Capture the cell that displays the provided text and extract its [X, Y] central coordinate. 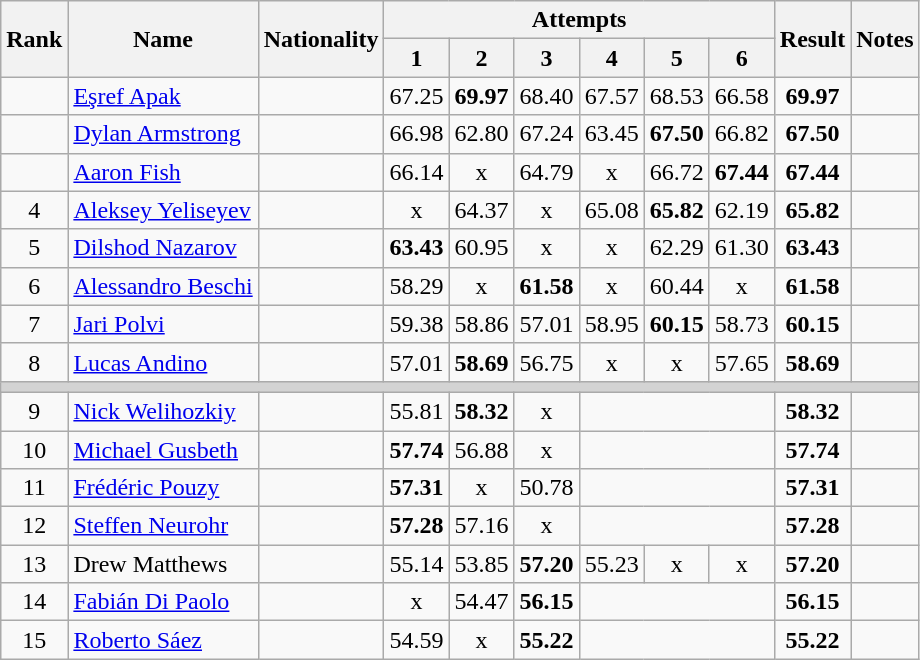
Frédéric Pouzy [163, 488]
Name [163, 39]
62.19 [742, 210]
Aleksey Yeliseyev [163, 210]
62.29 [676, 248]
Result [812, 39]
7 [34, 324]
1 [416, 58]
62.80 [482, 134]
61.30 [742, 248]
66.58 [742, 96]
57.16 [482, 526]
64.37 [482, 210]
66.72 [676, 172]
66.82 [742, 134]
12 [34, 526]
Steffen Neurohr [163, 526]
57.65 [742, 362]
Nationality [321, 39]
Alessandro Beschi [163, 286]
65.08 [612, 210]
11 [34, 488]
64.79 [546, 172]
54.47 [482, 602]
Lucas Andino [163, 362]
8 [34, 362]
3 [546, 58]
55.23 [612, 564]
68.40 [546, 96]
67.25 [416, 96]
66.98 [416, 134]
Dilshod Nazarov [163, 248]
Nick Welihozkiy [163, 411]
58.95 [612, 324]
60.95 [482, 248]
9 [34, 411]
10 [34, 449]
67.24 [546, 134]
Rank [34, 39]
Notes [885, 39]
53.85 [482, 564]
55.14 [416, 564]
2 [482, 58]
54.59 [416, 640]
56.75 [546, 362]
Fabián Di Paolo [163, 602]
Michael Gusbeth [163, 449]
13 [34, 564]
56.88 [482, 449]
58.73 [742, 324]
66.14 [416, 172]
58.86 [482, 324]
Drew Matthews [163, 564]
Aaron Fish [163, 172]
68.53 [676, 96]
63.45 [612, 134]
14 [34, 602]
58.29 [416, 286]
Attempts [579, 20]
55.81 [416, 411]
Dylan Armstrong [163, 134]
Eşref Apak [163, 96]
59.38 [416, 324]
Roberto Sáez [163, 640]
60.44 [676, 286]
50.78 [546, 488]
67.57 [612, 96]
Jari Polvi [163, 324]
15 [34, 640]
